Output the [x, y] coordinate of the center of the cell containing the given text.  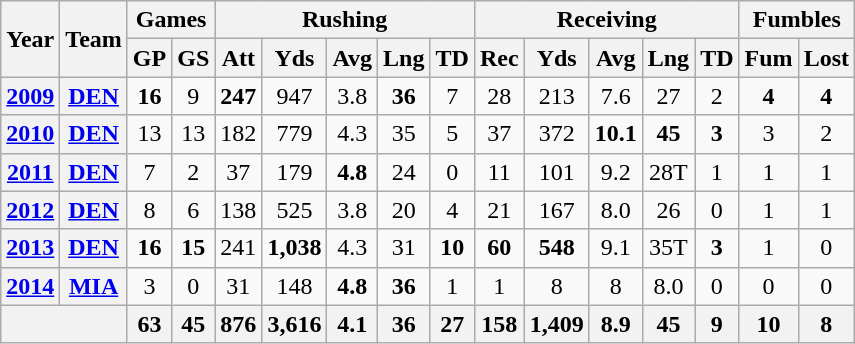
2011 [30, 172]
213 [556, 96]
Rec [499, 58]
241 [238, 248]
Team [94, 39]
167 [556, 210]
548 [556, 248]
2009 [30, 96]
138 [238, 210]
63 [149, 324]
1,038 [294, 248]
Fum [768, 58]
26 [668, 210]
3,616 [294, 324]
372 [556, 134]
GS [194, 58]
21 [499, 210]
60 [499, 248]
11 [499, 172]
Receiving [606, 20]
158 [499, 324]
20 [404, 210]
1,409 [556, 324]
182 [238, 134]
Lost [826, 58]
179 [294, 172]
8.9 [616, 324]
2012 [30, 210]
9.2 [616, 172]
247 [238, 96]
15 [194, 248]
9.1 [616, 248]
Fumbles [796, 20]
Games [170, 20]
101 [556, 172]
MIA [94, 286]
2014 [30, 286]
GP [149, 58]
Rushing [345, 20]
4.1 [352, 324]
28T [668, 172]
2010 [30, 134]
6 [194, 210]
947 [294, 96]
7.6 [616, 96]
876 [238, 324]
779 [294, 134]
28 [499, 96]
35 [404, 134]
Year [30, 39]
24 [404, 172]
5 [452, 134]
35T [668, 248]
Att [238, 58]
10.1 [616, 134]
148 [294, 286]
525 [294, 210]
2013 [30, 248]
